Find where the given text appears and provide that cell's center as [x, y] coordinate. 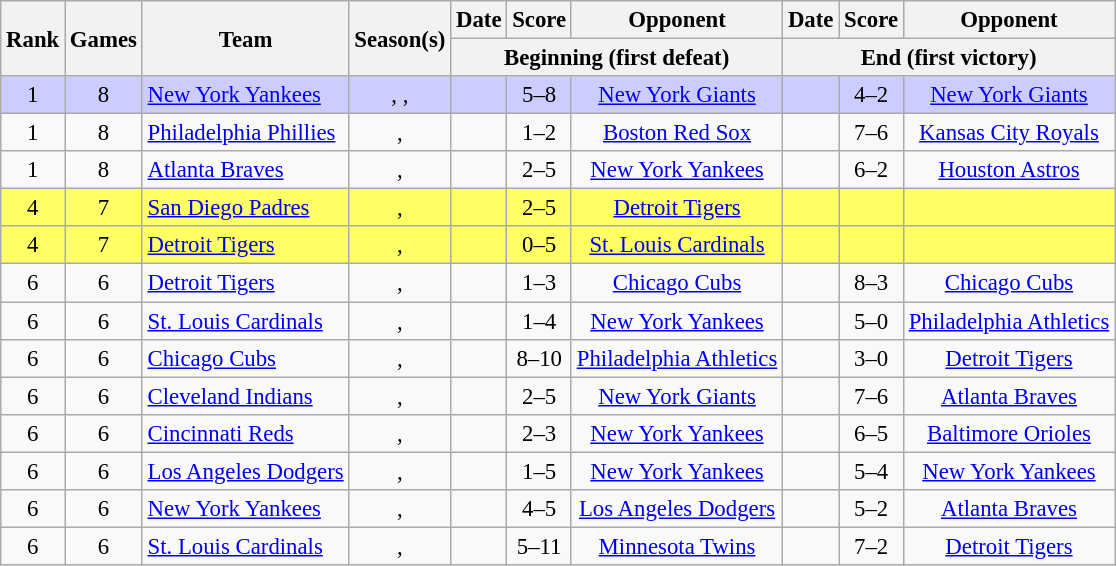
Team [246, 38]
6–5 [872, 433]
Rank [33, 38]
San Diego Padres [246, 208]
Baltimore Orioles [1008, 433]
3–0 [872, 358]
5–4 [872, 471]
2–3 [540, 433]
Cleveland Indians [246, 396]
Minnesota Twins [676, 546]
6–2 [872, 170]
1–3 [540, 283]
5–0 [872, 321]
Boston Red Sox [676, 133]
0–5 [540, 245]
4–5 [540, 509]
Games [104, 38]
End (first victory) [949, 58]
Philadelphia Phillies [246, 133]
4–2 [872, 95]
Season(s) [400, 38]
Beginning (first defeat) [617, 58]
Houston Astros [1008, 170]
5–8 [540, 95]
8–10 [540, 358]
1–4 [540, 321]
5–11 [540, 546]
7–2 [872, 546]
1–2 [540, 133]
1–5 [540, 471]
, , [400, 95]
8–3 [872, 283]
5–2 [872, 509]
Kansas City Royals [1008, 133]
Cincinnati Reds [246, 433]
